Output the [X, Y] coordinate of the center of the cell containing the given text.  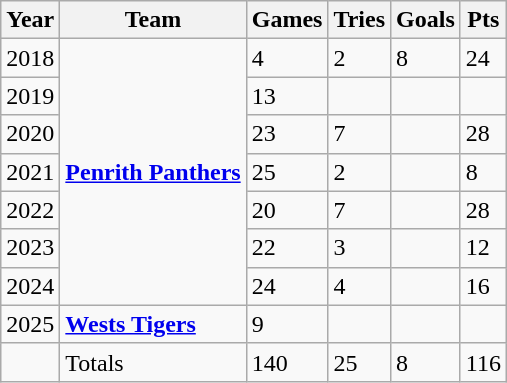
13 [287, 96]
140 [287, 362]
Goals [426, 20]
Pts [483, 20]
Games [287, 20]
Wests Tigers [153, 324]
2023 [30, 248]
9 [287, 324]
2021 [30, 172]
16 [483, 286]
23 [287, 134]
2022 [30, 210]
22 [287, 248]
Team [153, 20]
2025 [30, 324]
12 [483, 248]
3 [360, 248]
Tries [360, 20]
2019 [30, 96]
2018 [30, 58]
Totals [153, 362]
20 [287, 210]
Year [30, 20]
Penrith Panthers [153, 172]
116 [483, 362]
2020 [30, 134]
2024 [30, 286]
